Identify which cell holds the provided text, then report its [X, Y] central coordinate. 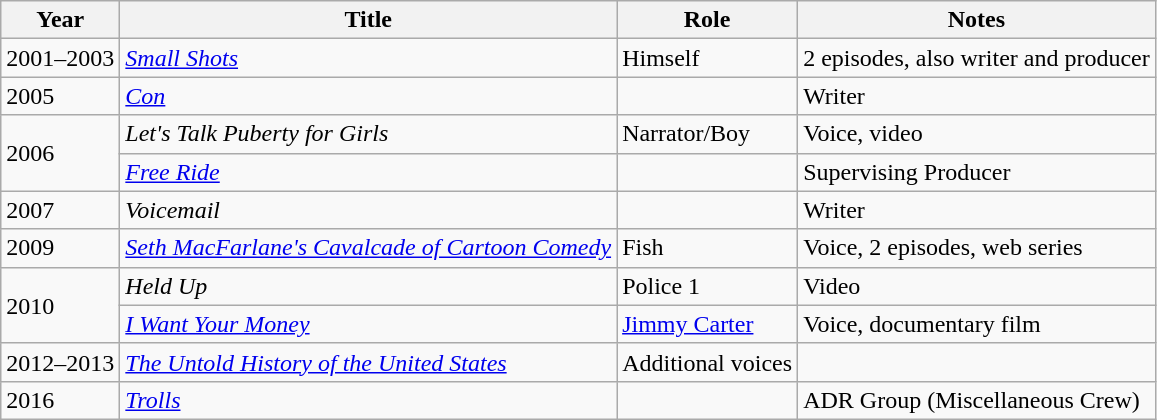
Voice, documentary film [977, 324]
Fish [708, 248]
2009 [60, 248]
2006 [60, 153]
Free Ride [368, 172]
Trolls [368, 400]
Role [708, 20]
Supervising Producer [977, 172]
ADR Group (Miscellaneous Crew) [977, 400]
Voice, video [977, 134]
Additional voices [708, 362]
2005 [60, 96]
Jimmy Carter [708, 324]
Title [368, 20]
Let's Talk Puberty for Girls [368, 134]
Notes [977, 20]
2012–2013 [60, 362]
2010 [60, 305]
Seth MacFarlane's Cavalcade of Cartoon Comedy [368, 248]
Himself [708, 58]
2001–2003 [60, 58]
Con [368, 96]
2 episodes, also writer and producer [977, 58]
Year [60, 20]
Video [977, 286]
I Want Your Money [368, 324]
2007 [60, 210]
Voice, 2 episodes, web series [977, 248]
Small Shots [368, 58]
Police 1 [708, 286]
Narrator/Boy [708, 134]
2016 [60, 400]
The Untold History of the United States [368, 362]
Held Up [368, 286]
Voicemail [368, 210]
